Extract the [X, Y] coordinate from the center of the cell holding the provided text.  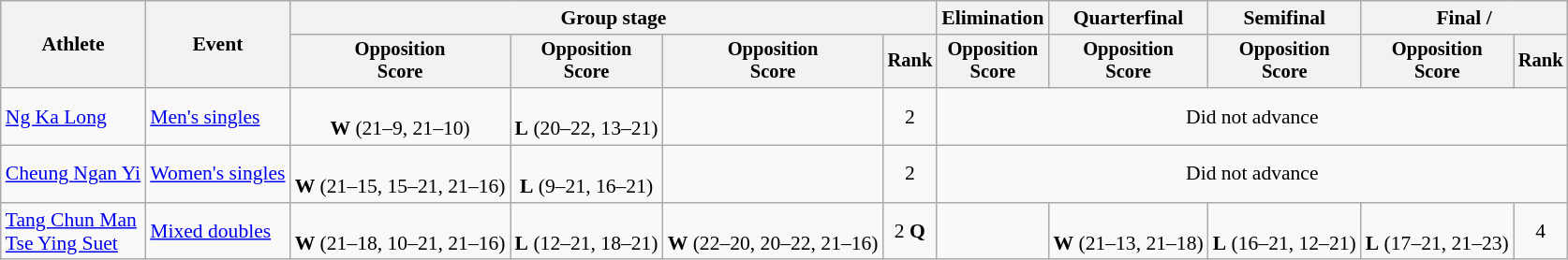
Men's singles [217, 116]
Semifinal [1285, 18]
L (20–22, 13–21) [586, 116]
Tang Chun ManTse Ying Suet [73, 232]
W (21–15, 15–21, 21–16) [401, 174]
Final / [1465, 18]
Event [217, 45]
W (21–13, 21–18) [1128, 232]
W (21–9, 21–10) [401, 116]
Cheung Ngan Yi [73, 174]
2 Q [910, 232]
Ng Ka Long [73, 116]
Group stage [614, 18]
Mixed doubles [217, 232]
Quarterfinal [1128, 18]
Athlete [73, 45]
L (16–21, 12–21) [1285, 232]
W (21–18, 10–21, 21–16) [401, 232]
L (12–21, 18–21) [586, 232]
Women's singles [217, 174]
Elimination [993, 18]
4 [1541, 232]
L (9–21, 16–21) [586, 174]
W (22–20, 20–22, 21–16) [774, 232]
L (17–21, 21–23) [1437, 232]
